Pinpoint the cell where the given text exists, returning its (X, Y) midpoint coordinate. 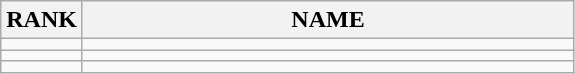
RANK (42, 20)
NAME (328, 20)
